Locate the cell with the specified text and output its [x, y] center coordinate. 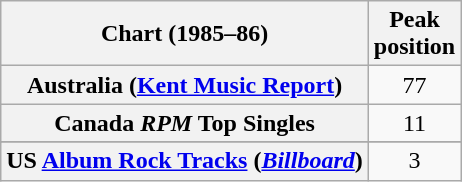
US Album Rock Tracks (Billboard) [185, 161]
Australia (Kent Music Report) [185, 85]
11 [414, 123]
Peakposition [414, 34]
Chart (1985–86) [185, 34]
3 [414, 161]
77 [414, 85]
Canada RPM Top Singles [185, 123]
